Locate the cell with the specified text and output its (X, Y) center coordinate. 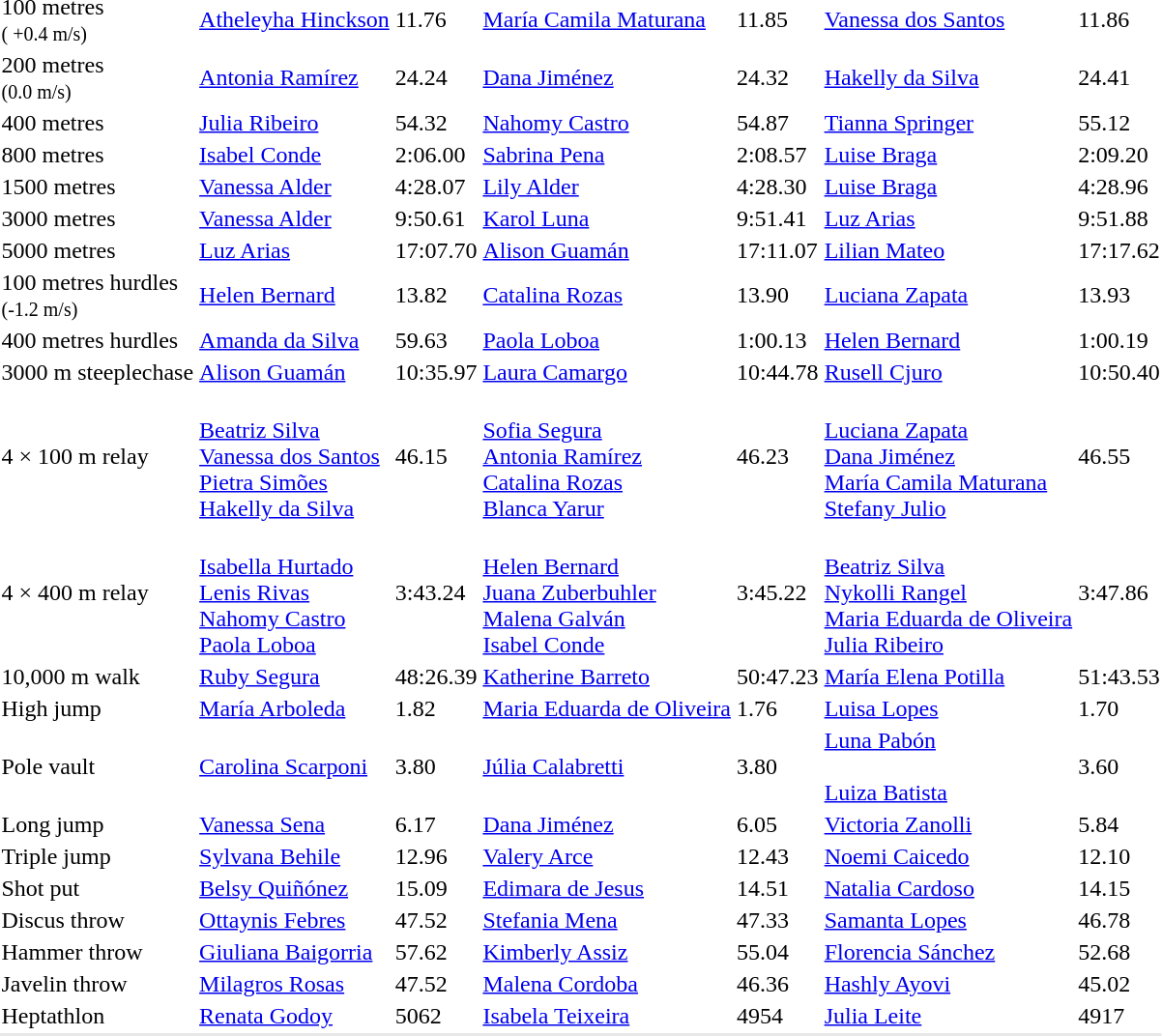
3:45.22 (777, 592)
4:28.30 (777, 187)
1.82 (436, 708)
Vanessa Sena (295, 824)
200 metres(0.0 m/s) (98, 77)
Long jump (98, 824)
46.15 (436, 456)
6.17 (436, 824)
Helen BernardJuana ZuberbuhlerMalena GalvánIsabel Conde (607, 592)
2:06.00 (436, 155)
24.41 (1119, 77)
Lilian Mateo (948, 250)
Belsy Quiñónez (295, 888)
17:17.62 (1119, 250)
54.32 (436, 123)
100 metres hurdles(-1.2 m/s) (98, 296)
52.68 (1119, 952)
María Elena Potilla (948, 676)
46.78 (1119, 920)
46.36 (777, 984)
10:35.97 (436, 372)
10:50.40 (1119, 372)
Amanda da Silva (295, 340)
Victoria Zanolli (948, 824)
Stefania Mena (607, 920)
Malena Cordoba (607, 984)
47.33 (777, 920)
Triple jump (98, 856)
57.62 (436, 952)
800 metres (98, 155)
Isabella HurtadoLenis RivasNahomy CastroPaola Loboa (295, 592)
48:26.39 (436, 676)
Giuliana Baigorria (295, 952)
24.24 (436, 77)
13.93 (1119, 296)
Ruby Segura (295, 676)
12.10 (1119, 856)
High jump (98, 708)
13.90 (777, 296)
Karol Luna (607, 218)
3000 m steeplechase (98, 372)
9:50.61 (436, 218)
400 metres hurdles (98, 340)
Shot put (98, 888)
1.70 (1119, 708)
Sylvana Behile (295, 856)
59.63 (436, 340)
Catalina Rozas (607, 296)
4954 (777, 1016)
45.02 (1119, 984)
Júlia Calabretti (607, 766)
51:43.53 (1119, 676)
Laura Camargo (607, 372)
15.09 (436, 888)
Luciana ZapataDana JiménezMaría Camila MaturanaStefany Julio (948, 456)
14.15 (1119, 888)
4:28.07 (436, 187)
4:28.96 (1119, 187)
Discus throw (98, 920)
400 metres (98, 123)
50:47.23 (777, 676)
Beatriz SilvaVanessa dos SantosPietra SimõesHakelly da Silva (295, 456)
13.82 (436, 296)
Isabela Teixeira (607, 1016)
María Arboleda (295, 708)
Javelin throw (98, 984)
54.87 (777, 123)
1.76 (777, 708)
Milagros Rosas (295, 984)
Isabel Conde (295, 155)
Luna Pabón Luiza Batista (948, 766)
2:08.57 (777, 155)
Paola Loboa (607, 340)
1:00.19 (1119, 340)
12.96 (436, 856)
3:43.24 (436, 592)
Lily Alder (607, 187)
Luciana Zapata (948, 296)
1:00.13 (777, 340)
Hashly Ayovi (948, 984)
Natalia Cardoso (948, 888)
Katherine Barreto (607, 676)
Julia Leite (948, 1016)
14.51 (777, 888)
4 × 100 m relay (98, 456)
Ottaynis Febres (295, 920)
Sofia SeguraAntonia RamírezCatalina RozasBlanca Yarur (607, 456)
Renata Godoy (295, 1016)
5000 metres (98, 250)
Hammer throw (98, 952)
Nahomy Castro (607, 123)
17:07.70 (436, 250)
Valery Arce (607, 856)
1500 metres (98, 187)
Heptathlon (98, 1016)
Hakelly da Silva (948, 77)
12.43 (777, 856)
3:47.86 (1119, 592)
Samanta Lopes (948, 920)
46.23 (777, 456)
3.60 (1119, 766)
10,000 m walk (98, 676)
Kimberly Assiz (607, 952)
9:51.88 (1119, 218)
Tianna Springer (948, 123)
Edimara de Jesus (607, 888)
3000 metres (98, 218)
Maria Eduarda de Oliveira (607, 708)
Florencia Sánchez (948, 952)
Julia Ribeiro (295, 123)
4917 (1119, 1016)
17:11.07 (777, 250)
55.04 (777, 952)
24.32 (777, 77)
Pole vault (98, 766)
5.84 (1119, 824)
2:09.20 (1119, 155)
Antonia Ramírez (295, 77)
Carolina Scarponi (295, 766)
5062 (436, 1016)
Sabrina Pena (607, 155)
55.12 (1119, 123)
Rusell Cjuro (948, 372)
9:51.41 (777, 218)
10:44.78 (777, 372)
46.55 (1119, 456)
Noemi Caicedo (948, 856)
Beatriz SilvaNykolli RangelMaria Eduarda de OliveiraJulia Ribeiro (948, 592)
6.05 (777, 824)
Luisa Lopes (948, 708)
4 × 400 m relay (98, 592)
